Detect which cell encompasses the target text, then output its [x, y] center coordinate. 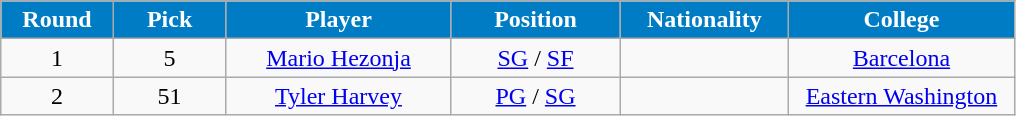
Player [338, 20]
Round [58, 20]
Mario Hezonja [338, 58]
Position [536, 20]
SG / SF [536, 58]
2 [58, 96]
Pick [170, 20]
1 [58, 58]
51 [170, 96]
5 [170, 58]
Nationality [704, 20]
Barcelona [902, 58]
Tyler Harvey [338, 96]
Eastern Washington [902, 96]
College [902, 20]
PG / SG [536, 96]
